Detect which cell encompasses the target text, then output its (X, Y) center coordinate. 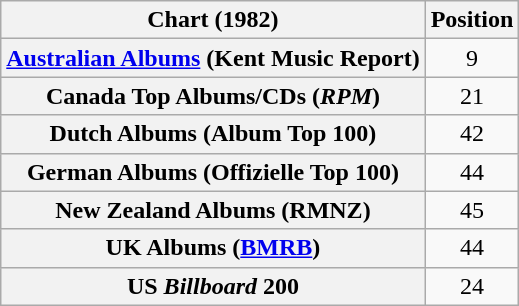
German Albums (Offizielle Top 100) (213, 172)
21 (472, 96)
New Zealand Albums (RMNZ) (213, 210)
Position (472, 20)
UK Albums (BMRB) (213, 248)
US Billboard 200 (213, 286)
Chart (1982) (213, 20)
42 (472, 134)
Dutch Albums (Album Top 100) (213, 134)
Australian Albums (Kent Music Report) (213, 58)
45 (472, 210)
Canada Top Albums/CDs (RPM) (213, 96)
24 (472, 286)
9 (472, 58)
